Find where the given text appears and provide that cell's center as (x, y) coordinate. 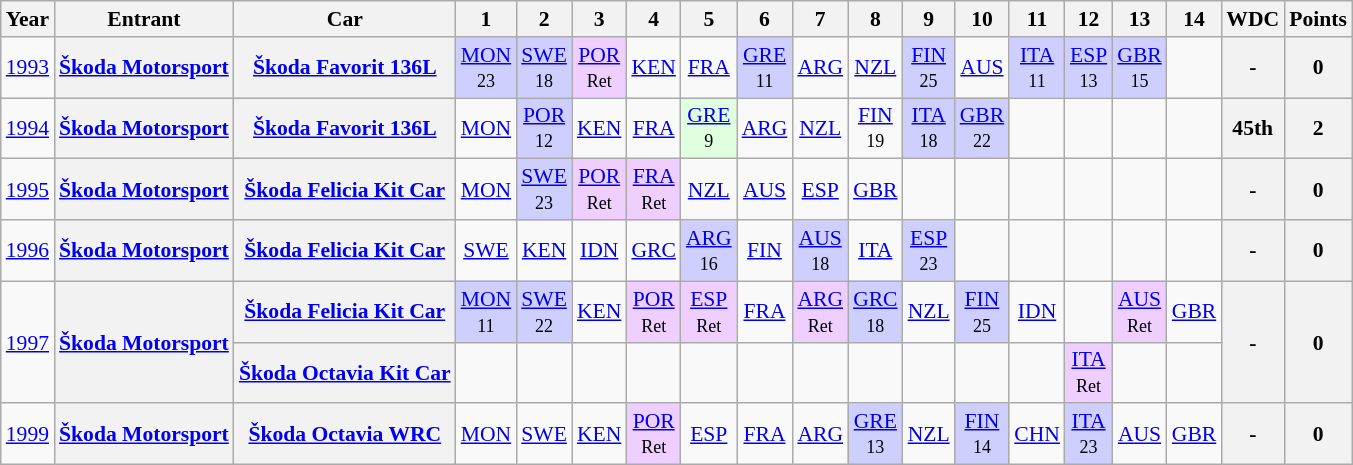
14 (1194, 19)
Year (28, 19)
SWE23 (544, 190)
SWE22 (544, 312)
ESPRet (709, 312)
AUS18 (820, 250)
Car (345, 19)
ITA23 (1088, 434)
WDC (1252, 19)
13 (1140, 19)
11 (1037, 19)
5 (709, 19)
ESP13 (1088, 68)
10 (982, 19)
GBR15 (1140, 68)
1994 (28, 128)
ITA18 (929, 128)
GBR22 (982, 128)
ITA11 (1037, 68)
1 (486, 19)
9 (929, 19)
45th (1252, 128)
8 (876, 19)
ITA (876, 250)
GRE13 (876, 434)
GRC (654, 250)
12 (1088, 19)
ARG16 (709, 250)
FIN14 (982, 434)
1996 (28, 250)
3 (599, 19)
FRARet (654, 190)
MON23 (486, 68)
FIN19 (876, 128)
MON11 (486, 312)
ESP23 (929, 250)
Points (1318, 19)
7 (820, 19)
4 (654, 19)
6 (765, 19)
ARGRet (820, 312)
1995 (28, 190)
Entrant (144, 19)
1997 (28, 342)
POR12 (544, 128)
SWE18 (544, 68)
ITARet (1088, 372)
1999 (28, 434)
FIN (765, 250)
Škoda Octavia Kit Car (345, 372)
Škoda Octavia WRC (345, 434)
GRC18 (876, 312)
CHN (1037, 434)
1993 (28, 68)
AUSRet (1140, 312)
GRE9 (709, 128)
GRE11 (765, 68)
